Scan for the cell matching the given text and deliver its [X, Y] coordinate at center. 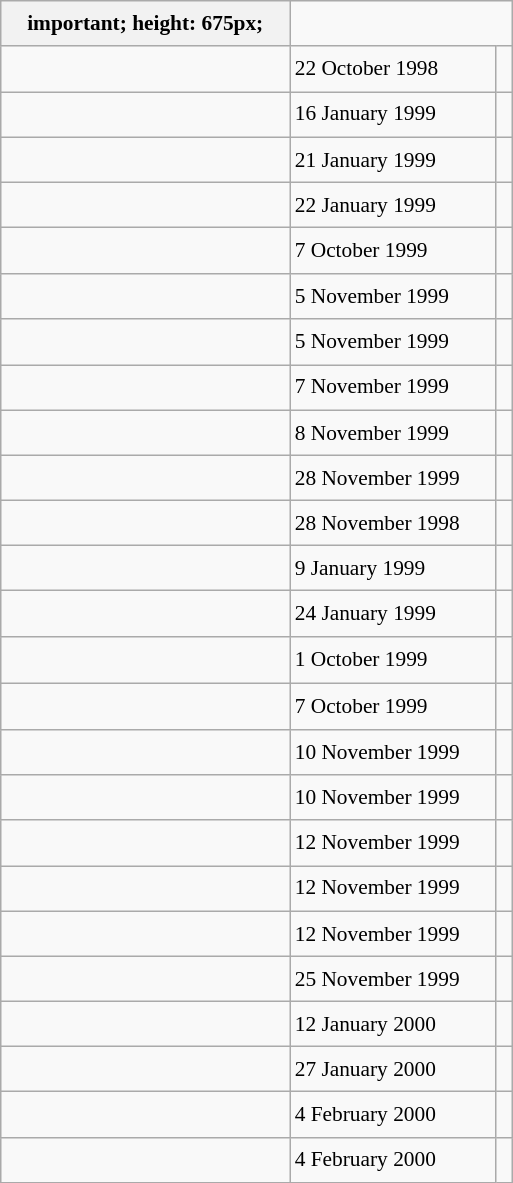
22 October 1998 [392, 68]
16 January 1999 [392, 114]
21 January 1999 [392, 160]
1 October 1999 [392, 660]
28 November 1999 [392, 478]
important; height: 675px; [146, 24]
22 January 1999 [392, 204]
12 January 2000 [392, 1024]
28 November 1998 [392, 522]
8 November 1999 [392, 432]
7 November 1999 [392, 388]
24 January 1999 [392, 614]
9 January 1999 [392, 568]
27 January 2000 [392, 1070]
25 November 1999 [392, 978]
